Find where the given text appears and provide that cell's center as (x, y) coordinate. 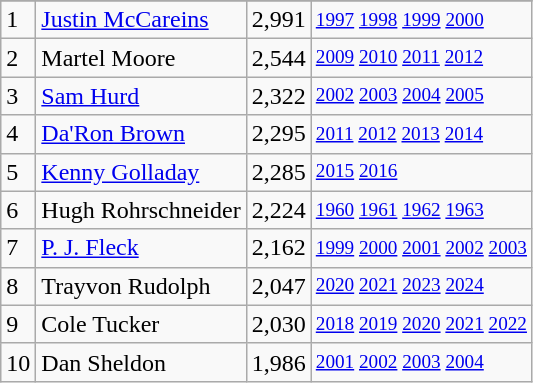
2,544 (278, 58)
2011 2012 2013 2014 (421, 134)
7 (18, 248)
1999 2000 2001 2002 2003 (421, 248)
2,224 (278, 210)
2,047 (278, 286)
Kenny Golladay (141, 172)
2,322 (278, 96)
2 (18, 58)
1,986 (278, 362)
2,162 (278, 248)
2009 2010 2011 2012 (421, 58)
4 (18, 134)
2002 2003 2004 2005 (421, 96)
2,030 (278, 324)
6 (18, 210)
2,285 (278, 172)
Martel Moore (141, 58)
8 (18, 286)
2015 2016 (421, 172)
Trayvon Rudolph (141, 286)
3 (18, 96)
2,295 (278, 134)
9 (18, 324)
1997 1998 1999 2000 (421, 20)
10 (18, 362)
Justin McCareins (141, 20)
2018 2019 2020 2021 2022 (421, 324)
1 (18, 20)
5 (18, 172)
P. J. Fleck (141, 248)
Dan Sheldon (141, 362)
Sam Hurd (141, 96)
1960 1961 1962 1963 (421, 210)
2,991 (278, 20)
Da'Ron Brown (141, 134)
2001 2002 2003 2004 (421, 362)
2020 2021 2023 2024 (421, 286)
Cole Tucker (141, 324)
Hugh Rohrschneider (141, 210)
